Output the (X, Y) coordinate of the center of the cell containing the given text.  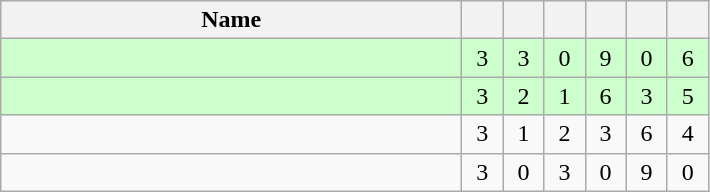
Name (232, 20)
5 (688, 96)
4 (688, 134)
